Search for the cell housing the specified text and yield its (x, y) center coordinate. 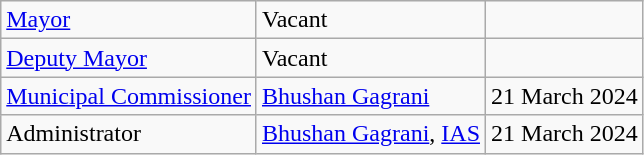
Deputy Mayor (129, 58)
Administrator (129, 134)
Bhushan Gagrani, IAS (370, 134)
Municipal Commissioner (129, 96)
Bhushan Gagrani (370, 96)
Mayor (129, 20)
